Locate the cell with the specified text and output its [X, Y] center coordinate. 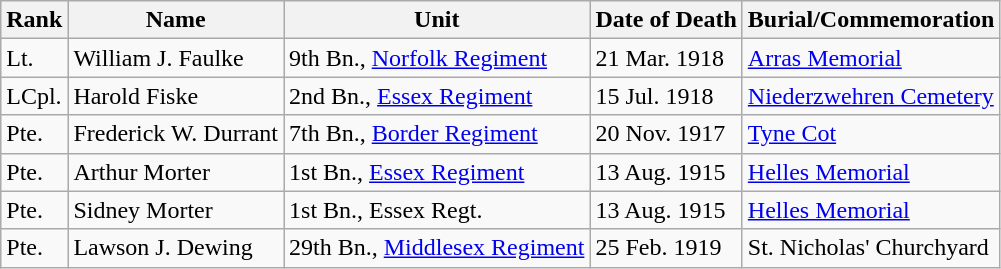
Date of Death [666, 20]
Rank [34, 20]
7th Bn., Border Regiment [437, 134]
William J. Faulke [176, 58]
Tyne Cot [871, 134]
21 Mar. 1918 [666, 58]
9th Bn., Norfolk Regiment [437, 58]
Arthur Morter [176, 172]
25 Feb. 1919 [666, 248]
Arras Memorial [871, 58]
Unit [437, 20]
Lt. [34, 58]
Lawson J. Dewing [176, 248]
1st Bn., Essex Regiment [437, 172]
Niederzwehren Cemetery [871, 96]
Frederick W. Durrant [176, 134]
20 Nov. 1917 [666, 134]
St. Nicholas' Churchyard [871, 248]
Name [176, 20]
Sidney Morter [176, 210]
2nd Bn., Essex Regiment [437, 96]
Burial/Commemoration [871, 20]
1st Bn., Essex Regt. [437, 210]
LCpl. [34, 96]
Harold Fiske [176, 96]
29th Bn., Middlesex Regiment [437, 248]
15 Jul. 1918 [666, 96]
